Output the [x, y] coordinate of the center of the cell containing the given text.  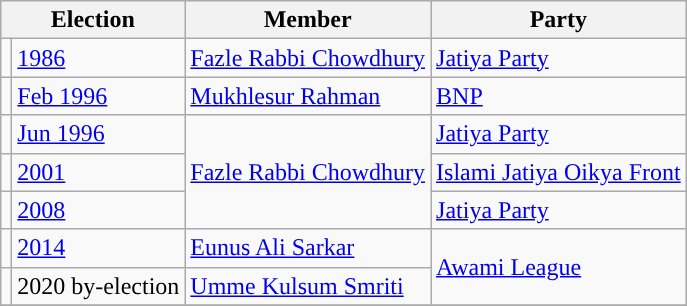
2008 [98, 210]
Awami League [559, 267]
Party [559, 20]
Islami Jatiya Oikya Front [559, 172]
1986 [98, 58]
Mukhlesur Rahman [308, 96]
2020 by-election [98, 286]
Election [93, 20]
2014 [98, 248]
Eunus Ali Sarkar [308, 248]
Umme Kulsum Smriti [308, 286]
Jun 1996 [98, 134]
2001 [98, 172]
Member [308, 20]
BNP [559, 96]
Feb 1996 [98, 96]
